Return the [x, y] coordinate for the center point of the cell that contains the specified text.  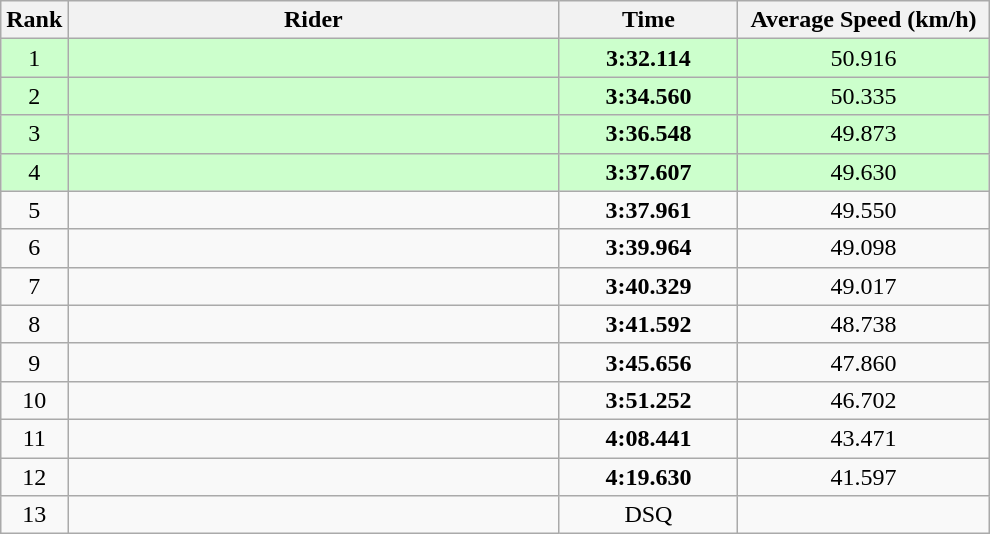
6 [34, 248]
Rank [34, 20]
8 [34, 324]
3:37.607 [648, 172]
11 [34, 438]
4:08.441 [648, 438]
DSQ [648, 515]
Time [648, 20]
5 [34, 210]
49.550 [864, 210]
3:34.560 [648, 96]
3:40.329 [648, 286]
12 [34, 477]
7 [34, 286]
Average Speed (km/h) [864, 20]
3:36.548 [648, 134]
3:51.252 [648, 400]
3:37.961 [648, 210]
3:41.592 [648, 324]
49.873 [864, 134]
1 [34, 58]
47.860 [864, 362]
10 [34, 400]
50.916 [864, 58]
4:19.630 [648, 477]
3:45.656 [648, 362]
9 [34, 362]
2 [34, 96]
50.335 [864, 96]
49.630 [864, 172]
13 [34, 515]
48.738 [864, 324]
43.471 [864, 438]
46.702 [864, 400]
41.597 [864, 477]
3:39.964 [648, 248]
3 [34, 134]
49.017 [864, 286]
3:32.114 [648, 58]
49.098 [864, 248]
4 [34, 172]
Rider [314, 20]
